For the text-containing cell, return its midpoint in (x, y) coordinate format. 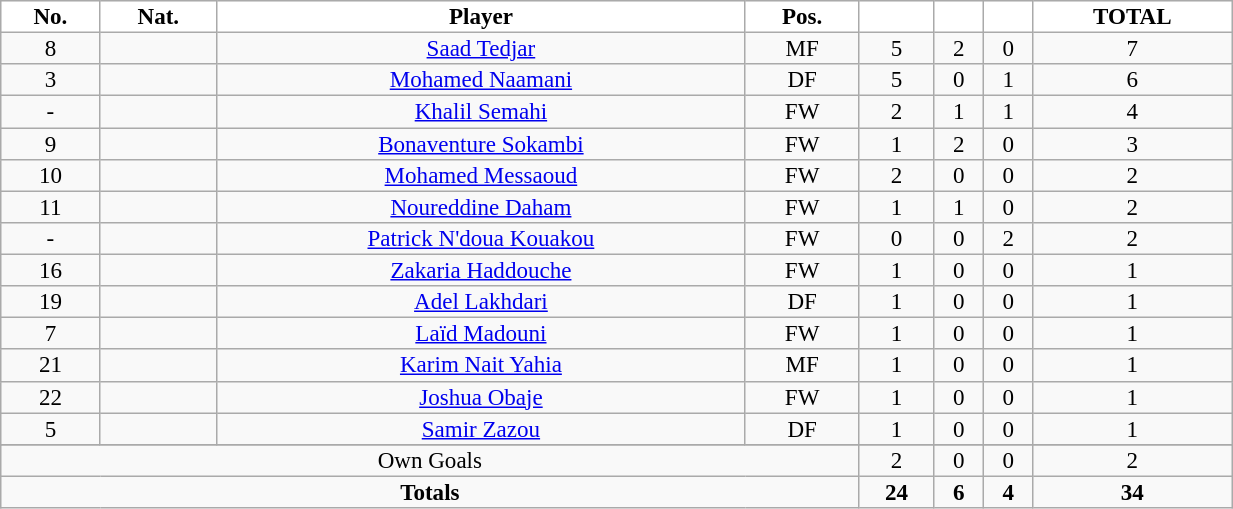
9 (50, 144)
Adel Lakhdari (482, 302)
Bonaventure Sokambi (482, 144)
Mohamed Naamani (482, 80)
TOTAL (1132, 17)
Zakaria Haddouche (482, 271)
Nat. (158, 17)
Karim Nait Yahia (482, 366)
10 (50, 176)
Khalil Semahi (482, 112)
8 (50, 49)
Samir Zazou (482, 429)
Mohamed Messaoud (482, 176)
Noureddine Daham (482, 207)
34 (1132, 492)
Saad Tedjar (482, 49)
No. (50, 17)
24 (896, 492)
Pos. (802, 17)
16 (50, 271)
Joshua Obaje (482, 397)
Totals (430, 492)
11 (50, 207)
Player (482, 17)
21 (50, 366)
Patrick N'doua Kouakou (482, 239)
19 (50, 302)
Laïd Madouni (482, 334)
Own Goals (430, 461)
22 (50, 397)
